For the text-containing cell, return its midpoint in (x, y) coordinate format. 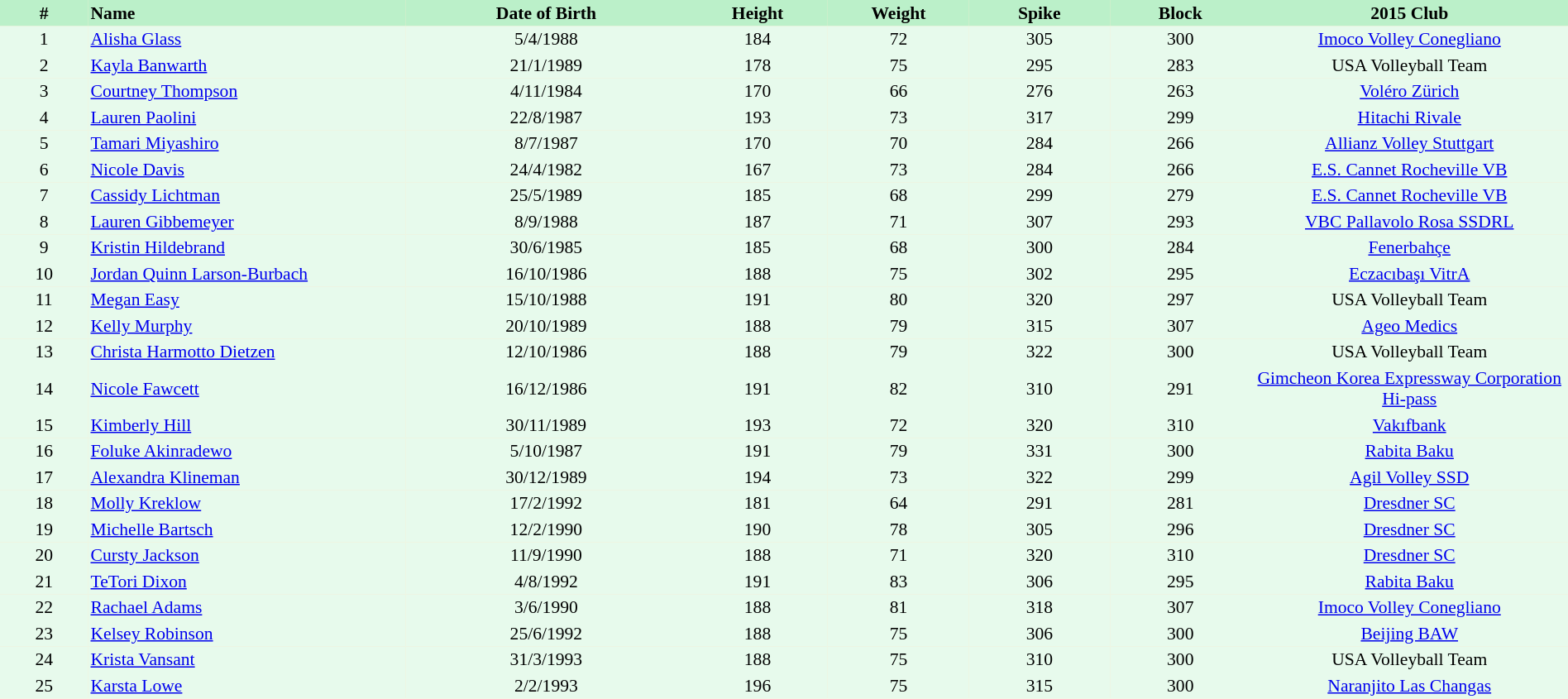
Megan Easy (246, 299)
6 (44, 170)
10 (44, 274)
Michelle Bartsch (246, 529)
70 (898, 144)
Beijing BAW (1409, 634)
Spike (1040, 13)
Kayla Banwarth (246, 65)
178 (758, 65)
12/2/1990 (546, 529)
15/10/1988 (546, 299)
4/11/1984 (546, 91)
14 (44, 389)
302 (1040, 274)
318 (1040, 607)
187 (758, 222)
25 (44, 686)
283 (1180, 65)
VBC Pallavolo Rosa SSDRL (1409, 222)
17/2/1992 (546, 503)
Christa Harmotto Dietzen (246, 352)
11/9/1990 (546, 556)
23 (44, 634)
8/9/1988 (546, 222)
Gimcheon Korea Expressway Corporation Hi-pass (1409, 389)
Molly Kreklow (246, 503)
21/1/1989 (546, 65)
Date of Birth (546, 13)
22 (44, 607)
Allianz Volley Stuttgart (1409, 144)
22/8/1987 (546, 117)
167 (758, 170)
Hitachi Rivale (1409, 117)
Fenerbahçe (1409, 248)
Vakıfbank (1409, 425)
31/3/1993 (546, 660)
184 (758, 40)
296 (1180, 529)
30/11/1989 (546, 425)
5/10/1987 (546, 452)
Krista Vansant (246, 660)
8/7/1987 (546, 144)
Nicole Davis (246, 170)
190 (758, 529)
Alisha Glass (246, 40)
66 (898, 91)
Kelly Murphy (246, 326)
331 (1040, 452)
Kimberly Hill (246, 425)
13 (44, 352)
30/6/1985 (546, 248)
Lauren Paolini (246, 117)
Lauren Gibbemeyer (246, 222)
Block (1180, 13)
12 (44, 326)
Nicole Fawcett (246, 389)
25/6/1992 (546, 634)
5 (44, 144)
24/4/1982 (546, 170)
20 (44, 556)
196 (758, 686)
8 (44, 222)
25/5/1989 (546, 195)
279 (1180, 195)
Cursty Jackson (246, 556)
Foluke Akinradewo (246, 452)
2/2/1993 (546, 686)
7 (44, 195)
Alexandra Klineman (246, 477)
19 (44, 529)
194 (758, 477)
281 (1180, 503)
263 (1180, 91)
16 (44, 452)
18 (44, 503)
12/10/1986 (546, 352)
5/4/1988 (546, 40)
9 (44, 248)
11 (44, 299)
Cassidy Lichtman (246, 195)
83 (898, 582)
4/8/1992 (546, 582)
Agil Volley SSD (1409, 477)
Height (758, 13)
297 (1180, 299)
4 (44, 117)
16/12/1986 (546, 389)
Karsta Lowe (246, 686)
30/12/1989 (546, 477)
24 (44, 660)
Ageo Medics (1409, 326)
81 (898, 607)
Weight (898, 13)
Naranjito Las Changas (1409, 686)
Jordan Quinn Larson-Burbach (246, 274)
21 (44, 582)
17 (44, 477)
TeTori Dixon (246, 582)
Voléro Zürich (1409, 91)
317 (1040, 117)
2 (44, 65)
293 (1180, 222)
Name (246, 13)
15 (44, 425)
3 (44, 91)
Kristin Hildebrand (246, 248)
16/10/1986 (546, 274)
3/6/1990 (546, 607)
64 (898, 503)
82 (898, 389)
20/10/1989 (546, 326)
78 (898, 529)
Kelsey Robinson (246, 634)
# (44, 13)
Eczacıbaşı VitrA (1409, 274)
276 (1040, 91)
Courtney Thompson (246, 91)
181 (758, 503)
Rachael Adams (246, 607)
Tamari Miyashiro (246, 144)
80 (898, 299)
2015 Club (1409, 13)
1 (44, 40)
